Search for the cell housing the specified text and yield its (x, y) center coordinate. 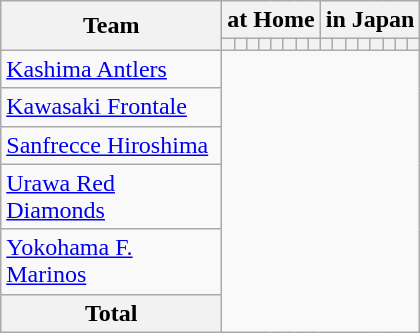
Total (112, 313)
at Home (271, 20)
Kashima Antlers (112, 69)
Urawa Red Diamonds (112, 196)
Team (112, 26)
Yokohama F. Marinos (112, 262)
Kawasaki Frontale (112, 107)
Sanfrecce Hiroshima (112, 145)
in Japan (370, 20)
